Find where the given text appears and provide that cell's center as (X, Y) coordinate. 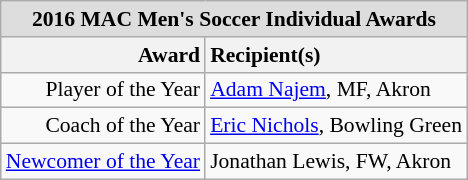
Newcomer of the Year (103, 162)
Jonathan Lewis, FW, Akron (336, 162)
2016 MAC Men's Soccer Individual Awards (234, 19)
Player of the Year (103, 90)
Eric Nichols, Bowling Green (336, 126)
Recipient(s) (336, 55)
Award (103, 55)
Adam Najem, MF, Akron (336, 90)
Coach of the Year (103, 126)
